Locate the cell with the specified text and output its (X, Y) center coordinate. 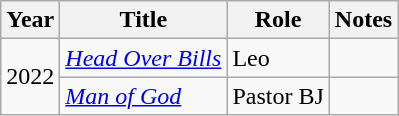
Title (144, 20)
Head Over Bills (144, 58)
Role (278, 20)
Pastor BJ (278, 96)
Year (30, 20)
Notes (363, 20)
2022 (30, 77)
Man of God (144, 96)
Leo (278, 58)
